Capture the cell that displays the provided text and extract its (X, Y) central coordinate. 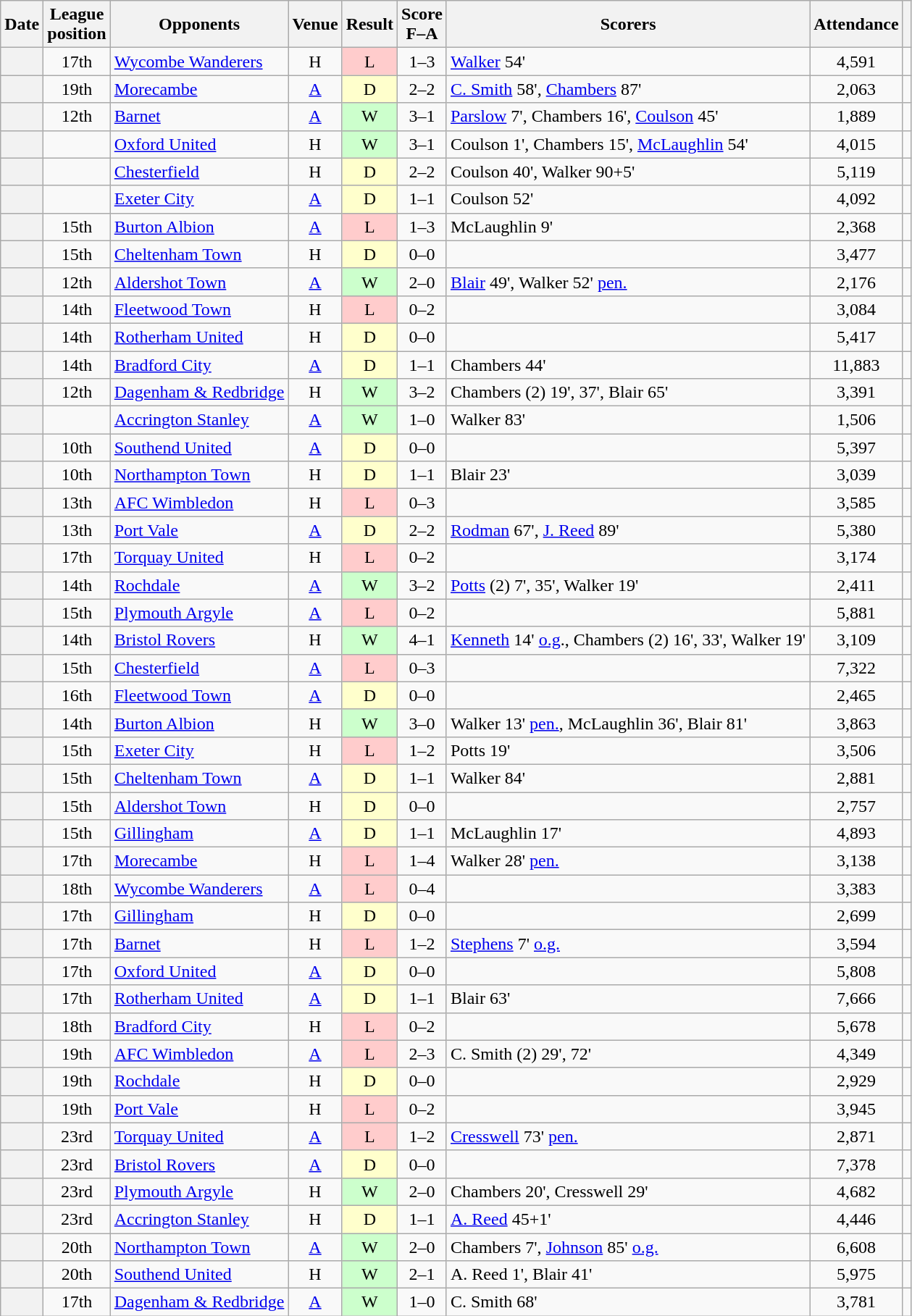
Coulson 52' (627, 199)
3,585 (856, 503)
3,391 (856, 393)
4,349 (856, 1054)
Potts (2) 7', 35', Walker 19' (627, 585)
A. Reed 45+1' (627, 1219)
Potts 19' (627, 750)
1,889 (856, 117)
C. Smith (2) 29', 72' (627, 1054)
3,174 (856, 558)
2–3 (422, 1054)
3,039 (856, 475)
Walker 84' (627, 778)
McLaughlin 17' (627, 834)
Coulson 1', Chambers 15', McLaughlin 54' (627, 144)
5,397 (856, 448)
2,871 (856, 1136)
1–4 (422, 861)
4,092 (856, 199)
Kenneth 14' o.g., Chambers (2) 16', 33', Walker 19' (627, 640)
2,929 (856, 1081)
2,176 (856, 282)
3,594 (856, 944)
C. Smith 58', Chambers 87' (627, 89)
Result (369, 25)
2,465 (856, 695)
Coulson 40', Walker 90+5' (627, 172)
7,322 (856, 668)
Blair 63' (627, 999)
3,383 (856, 889)
2,063 (856, 89)
A. Reed 1', Blair 41' (627, 1275)
16th (77, 695)
Cresswell 73' pen. (627, 1136)
5,678 (856, 1026)
Rodman 67', J. Reed 89' (627, 530)
5,881 (856, 613)
Parslow 7', Chambers 16', Coulson 45' (627, 117)
Chambers 44' (627, 364)
2,881 (856, 778)
5,380 (856, 530)
2,699 (856, 916)
5,808 (856, 971)
Chambers (2) 19', 37', Blair 65' (627, 393)
3,863 (856, 723)
5,975 (856, 1275)
3–0 (422, 723)
Blair 49', Walker 52' pen. (627, 282)
3,945 (856, 1109)
Attendance (856, 25)
ScoreF–A (422, 25)
Stephens 7' o.g. (627, 944)
4,015 (856, 144)
11,883 (856, 364)
4,682 (856, 1191)
Walker 83' (627, 420)
7,378 (856, 1164)
5,417 (856, 337)
Venue (315, 25)
Blair 23' (627, 475)
4,446 (856, 1219)
Chambers 20', Cresswell 29' (627, 1191)
Chambers 7', Johnson 85' o.g. (627, 1246)
McLaughlin 9' (627, 227)
3,138 (856, 861)
3,477 (856, 254)
2–1 (422, 1275)
4,893 (856, 834)
2,368 (856, 227)
1,506 (856, 420)
3,084 (856, 309)
2,757 (856, 806)
Date (22, 25)
Scorers (627, 25)
3,506 (856, 750)
6,608 (856, 1246)
C. Smith 68' (627, 1302)
3,109 (856, 640)
Walker 13' pen., McLaughlin 36', Blair 81' (627, 723)
4,591 (856, 62)
2,411 (856, 585)
5,119 (856, 172)
Walker 28' pen. (627, 861)
Opponents (199, 25)
3,781 (856, 1302)
Walker 54' (627, 62)
7,666 (856, 999)
4–1 (422, 640)
0–4 (422, 889)
Leagueposition (77, 25)
